Locate the cell with the specified text and output its (X, Y) center coordinate. 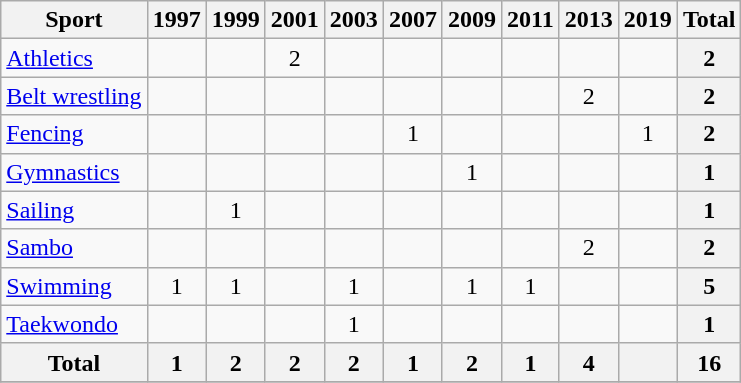
16 (709, 362)
4 (588, 362)
2001 (294, 20)
2019 (648, 20)
2009 (472, 20)
Fencing (74, 134)
2007 (412, 20)
Gymnastics (74, 172)
Sailing (74, 210)
2011 (531, 20)
1997 (176, 20)
2003 (354, 20)
1999 (236, 20)
Sambo (74, 248)
Sport (74, 20)
5 (709, 286)
Swimming (74, 286)
Athletics (74, 58)
Belt wrestling (74, 96)
Taekwondo (74, 324)
2013 (588, 20)
